Find where the given text appears and provide that cell's center as [X, Y] coordinate. 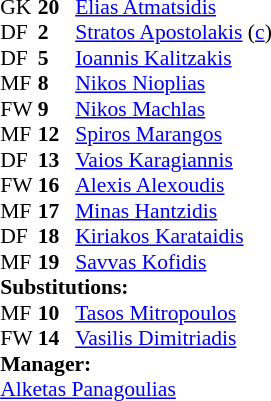
2 [57, 33]
5 [57, 58]
14 [57, 339]
17 [57, 211]
19 [57, 262]
8 [57, 83]
10 [57, 313]
9 [57, 109]
16 [57, 185]
12 [57, 135]
13 [57, 160]
18 [57, 237]
